Search for the cell housing the specified text and yield its (x, y) center coordinate. 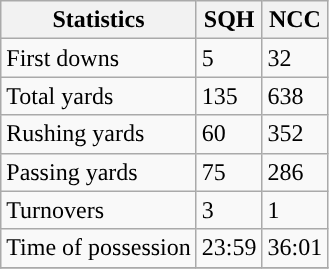
Rushing yards (99, 134)
32 (295, 58)
286 (295, 172)
60 (229, 134)
Passing yards (99, 172)
36:01 (295, 248)
Statistics (99, 20)
135 (229, 96)
First downs (99, 58)
23:59 (229, 248)
Time of possession (99, 248)
3 (229, 210)
Total yards (99, 96)
SQH (229, 20)
NCC (295, 20)
75 (229, 172)
638 (295, 96)
Turnovers (99, 210)
352 (295, 134)
5 (229, 58)
1 (295, 210)
